For the text-containing cell, return its midpoint in [x, y] coordinate format. 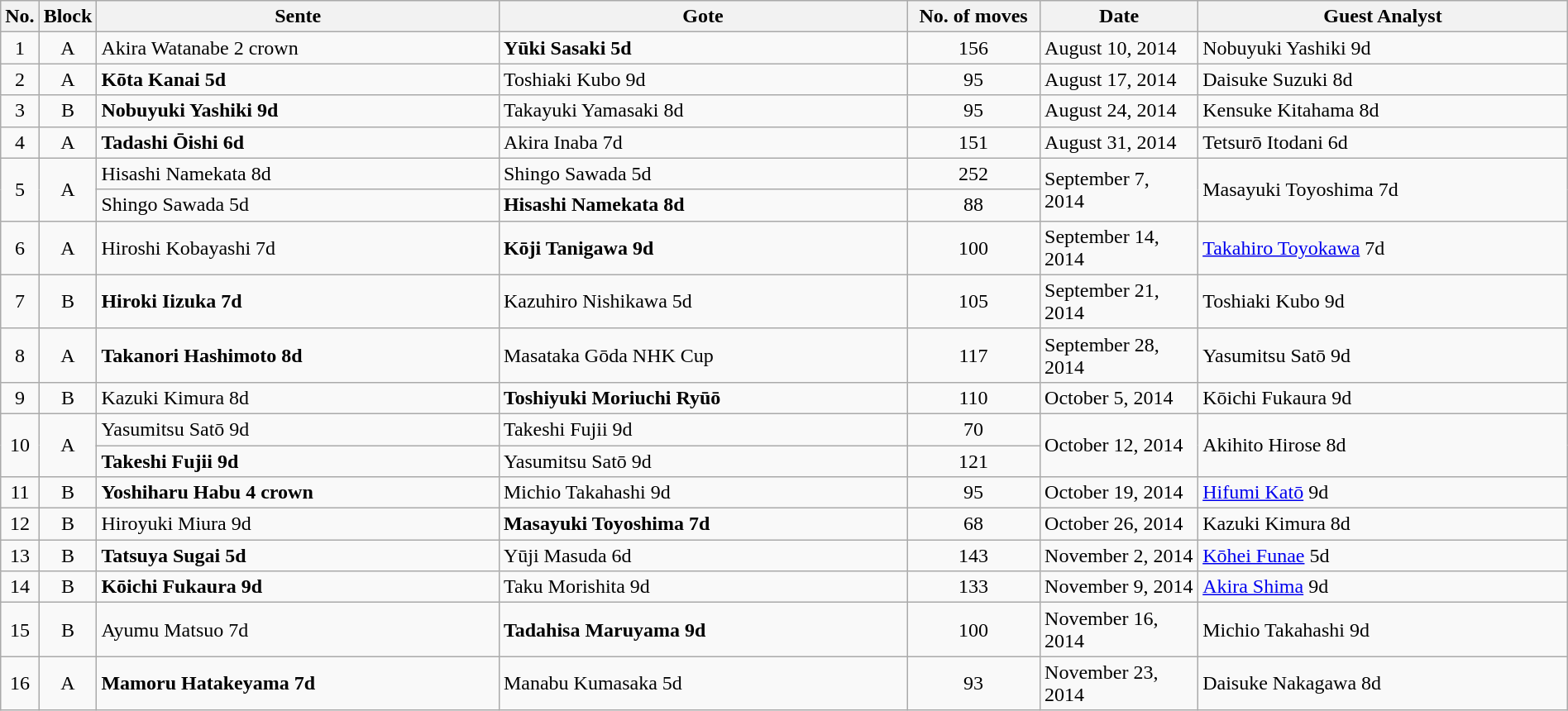
Akira Watanabe 2 crown [298, 48]
16 [20, 683]
Hiroyuki Miura 9d [298, 524]
Taku Morishita 9d [703, 587]
3 [20, 111]
151 [974, 142]
August 10, 2014 [1120, 48]
September 7, 2014 [1120, 189]
11 [20, 493]
Manabu Kumasaka 5d [703, 683]
105 [974, 301]
70 [974, 429]
No. of moves [974, 17]
Gote [703, 17]
Toshiyuki Moriuchi Ryūō [703, 398]
August 31, 2014 [1120, 142]
Hifumi Katō 9d [1383, 493]
133 [974, 587]
Akihito Hirose 8d [1383, 445]
Tatsuya Sugai 5d [298, 556]
Hiroshi Kobayashi 7d [298, 248]
October 12, 2014 [1120, 445]
Date [1120, 17]
No. [20, 17]
Tadashi Ōishi 6d [298, 142]
Akira Shima 9d [1383, 587]
Tetsurō Itodani 6d [1383, 142]
Yoshiharu Habu 4 crown [298, 493]
10 [20, 445]
7 [20, 301]
November 16, 2014 [1120, 630]
August 24, 2014 [1120, 111]
6 [20, 248]
Guest Analyst [1383, 17]
October 5, 2014 [1120, 398]
5 [20, 189]
68 [974, 524]
Masataka Gōda NHK Cup [703, 355]
Takayuki Yamasaki 8d [703, 111]
Takahiro Toyokawa 7d [1383, 248]
Mamoru Hatakeyama 7d [298, 683]
Ayumu Matsuo 7d [298, 630]
143 [974, 556]
13 [20, 556]
1 [20, 48]
Akira Inaba 7d [703, 142]
156 [974, 48]
November 23, 2014 [1120, 683]
November 9, 2014 [1120, 587]
12 [20, 524]
88 [974, 205]
Daisuke Nakagawa 8d [1383, 683]
Takanori Hashimoto 8d [298, 355]
8 [20, 355]
August 17, 2014 [1120, 79]
Block [68, 17]
Kensuke Kitahama 8d [1383, 111]
October 26, 2014 [1120, 524]
Kōji Tanigawa 9d [703, 248]
14 [20, 587]
September 28, 2014 [1120, 355]
117 [974, 355]
Kōta Kanai 5d [298, 79]
15 [20, 630]
121 [974, 460]
Kazuhiro Nishikawa 5d [703, 301]
Yūji Masuda 6d [703, 556]
Hiroki Iizuka 7d [298, 301]
Sente [298, 17]
9 [20, 398]
Kōhei Funae 5d [1383, 556]
93 [974, 683]
2 [20, 79]
September 14, 2014 [1120, 248]
4 [20, 142]
September 21, 2014 [1120, 301]
Tadahisa Maruyama 9d [703, 630]
October 19, 2014 [1120, 493]
November 2, 2014 [1120, 556]
Daisuke Suzuki 8d [1383, 79]
252 [974, 174]
110 [974, 398]
Yūki Sasaki 5d [703, 48]
